For the text-containing cell, return its midpoint in [x, y] coordinate format. 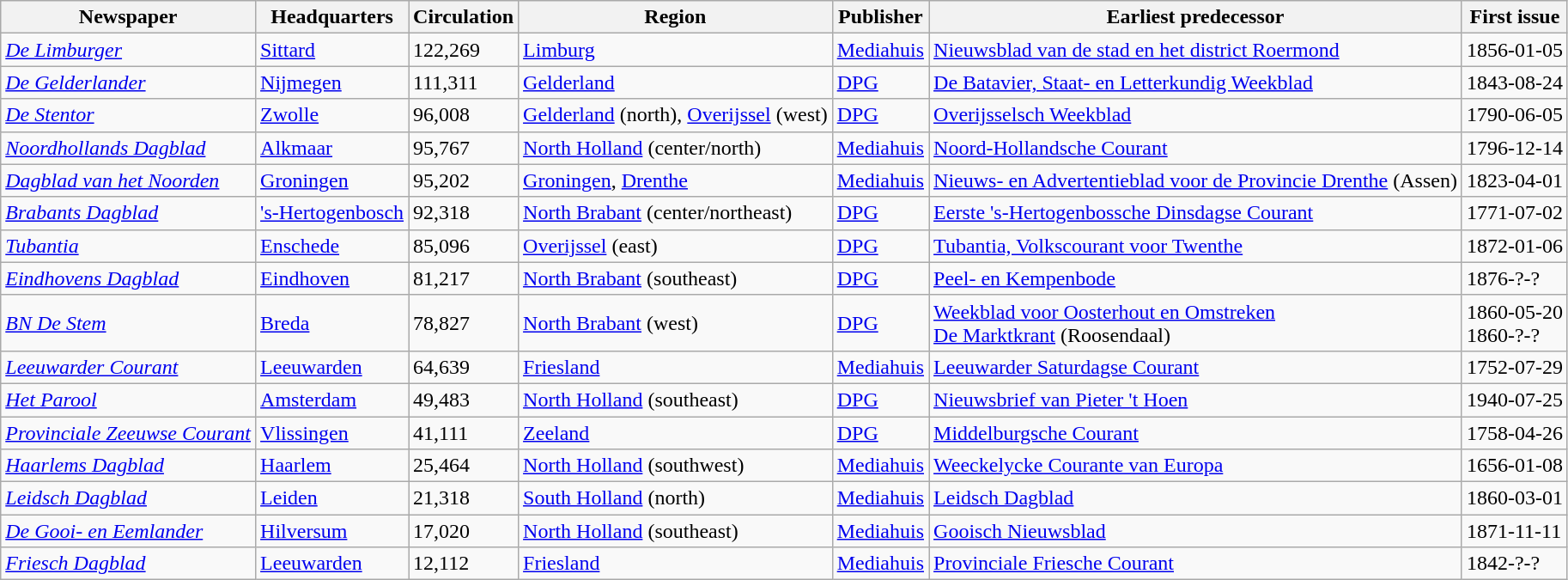
Alkmaar [332, 148]
Enschede [332, 246]
17,020 [464, 531]
Leiden [332, 498]
's-Hertogenbosch [332, 213]
Gooisch Nieuwsblad [1195, 531]
Zwolle [332, 115]
South Holland (north) [676, 498]
95,202 [464, 180]
Groningen, Drenthe [676, 180]
Noordhollands Dagblad [129, 148]
1656-01-08 [1515, 466]
Noord-Hollandsche Courant [1195, 148]
1758-04-26 [1515, 432]
Leeuwarder Courant [129, 367]
Earliest predecessor [1195, 17]
Haarlems Dagblad [129, 466]
96,008 [464, 115]
North Brabant (southeast) [676, 278]
85,096 [464, 246]
Nijmegen [332, 82]
1843‑08‑24 [1515, 82]
BN De Stem [129, 323]
81,217 [464, 278]
First issue [1515, 17]
Nieuwsbrief van Pieter 't Hoen [1195, 400]
Weeckelycke Courante van Europa [1195, 466]
North Brabant (west) [676, 323]
1860‑05‑201860‑?‑? [1515, 323]
De Limburger [129, 50]
1876‑?‑? [1515, 278]
1796‑12‑14 [1515, 148]
64,639 [464, 367]
49,483 [464, 400]
Headquarters [332, 17]
Hilversum [332, 531]
Overijssel (east) [676, 246]
1872‑01‑06 [1515, 246]
1860-03-01 [1515, 498]
21,318 [464, 498]
Groningen [332, 180]
1752‑07‑29 [1515, 367]
Circulation [464, 17]
1940‑07‑25 [1515, 400]
12,112 [464, 564]
De Stentor [129, 115]
1790‑06‑05 [1515, 115]
North Holland (center/north) [676, 148]
92,318 [464, 213]
1842-?-? [1515, 564]
Eerste 's-Hertogenbossche Dinsdagse Courant [1195, 213]
Weekblad voor Oosterhout en OmstrekenDe Marktkrant (Roosendaal) [1195, 323]
De Batavier, Staat- en Letterkundig Weekblad [1195, 82]
De Gooi- en Eemlander [129, 531]
111,311 [464, 82]
Tubantia [129, 246]
Het Parool [129, 400]
Sittard [332, 50]
1823‑04‑01 [1515, 180]
Region [676, 17]
Friesch Dagblad [129, 564]
1771‑07‑02 [1515, 213]
North Holland (southwest) [676, 466]
Newspaper [129, 17]
Dagblad van het Noorden [129, 180]
North Brabant (center/northeast) [676, 213]
41,111 [464, 432]
Middelburgsche Courant [1195, 432]
Overijsselsch Weekblad [1195, 115]
1856‑01‑05 [1515, 50]
Nieuwsblad van de stad en het district Roermond [1195, 50]
Tubantia, Volkscourant voor Twenthe [1195, 246]
Haarlem [332, 466]
Breda [332, 323]
Provinciale Zeeuwse Courant [129, 432]
Nieuws- en Advertentieblad voor de Provincie Drenthe (Assen) [1195, 180]
78,827 [464, 323]
Eindhovens Dagblad [129, 278]
1871-11-11 [1515, 531]
25,464 [464, 466]
Vlissingen [332, 432]
Publisher [880, 17]
Peel- en Kempenbode [1195, 278]
Eindhoven [332, 278]
Amsterdam [332, 400]
Gelderland [676, 82]
Zeeland [676, 432]
Provinciale Friesche Courant [1195, 564]
Limburg [676, 50]
95,767 [464, 148]
De Gelderlander [129, 82]
122,269 [464, 50]
Gelderland (north), Overijssel (west) [676, 115]
Leeuwarder Saturdagse Courant [1195, 367]
Brabants Dagblad [129, 213]
